Capture the cell that displays the provided text and extract its (X, Y) central coordinate. 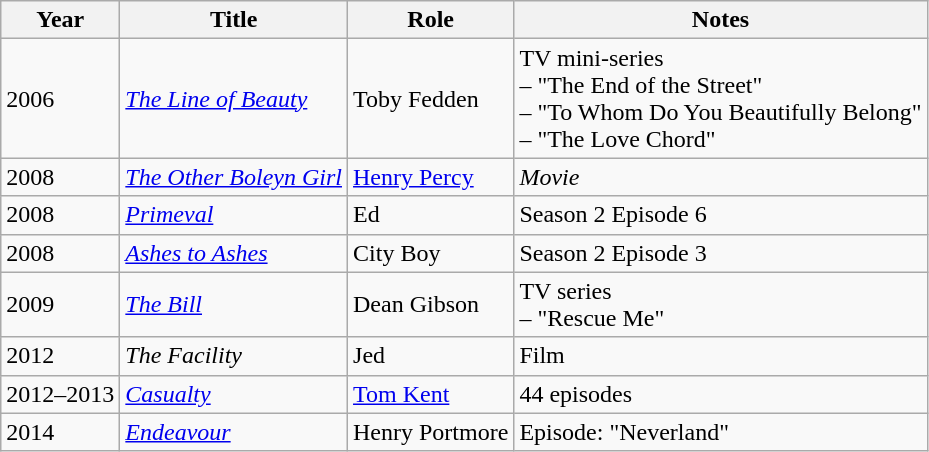
The Bill (234, 304)
Endeavour (234, 432)
Season 2 Episode 6 (720, 215)
Year (60, 20)
2012–2013 (60, 394)
The Line of Beauty (234, 98)
Ashes to Ashes (234, 253)
Season 2 Episode 3 (720, 253)
Casualty (234, 394)
2006 (60, 98)
The Facility (234, 356)
Tom Kent (431, 394)
The Other Boleyn Girl (234, 177)
City Boy (431, 253)
Role (431, 20)
Title (234, 20)
Movie (720, 177)
Henry Portmore (431, 432)
2012 (60, 356)
44 episodes (720, 394)
2014 (60, 432)
Notes (720, 20)
Dean Gibson (431, 304)
Jed (431, 356)
Film (720, 356)
Toby Fedden (431, 98)
TV series – "Rescue Me" (720, 304)
Ed (431, 215)
Episode: "Neverland" (720, 432)
Henry Percy (431, 177)
Primeval (234, 215)
2009 (60, 304)
TV mini-series – "The End of the Street" – "To Whom Do You Beautifully Belong" – "The Love Chord" (720, 98)
